Extract the (X, Y) coordinate from the center of the cell holding the provided text.  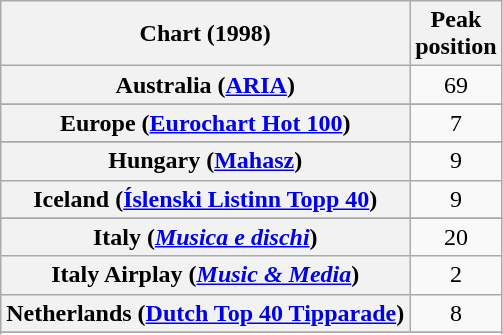
Netherlands (Dutch Top 40 Tipparade) (206, 313)
Chart (1998) (206, 34)
8 (456, 313)
Europe (Eurochart Hot 100) (206, 123)
Italy Airplay (Music & Media) (206, 275)
69 (456, 85)
7 (456, 123)
2 (456, 275)
Australia (ARIA) (206, 85)
Iceland (Íslenski Listinn Topp 40) (206, 199)
Italy (Musica e dischi) (206, 237)
Peakposition (456, 34)
20 (456, 237)
Hungary (Mahasz) (206, 161)
